Identify which cell holds the provided text, then report its (X, Y) central coordinate. 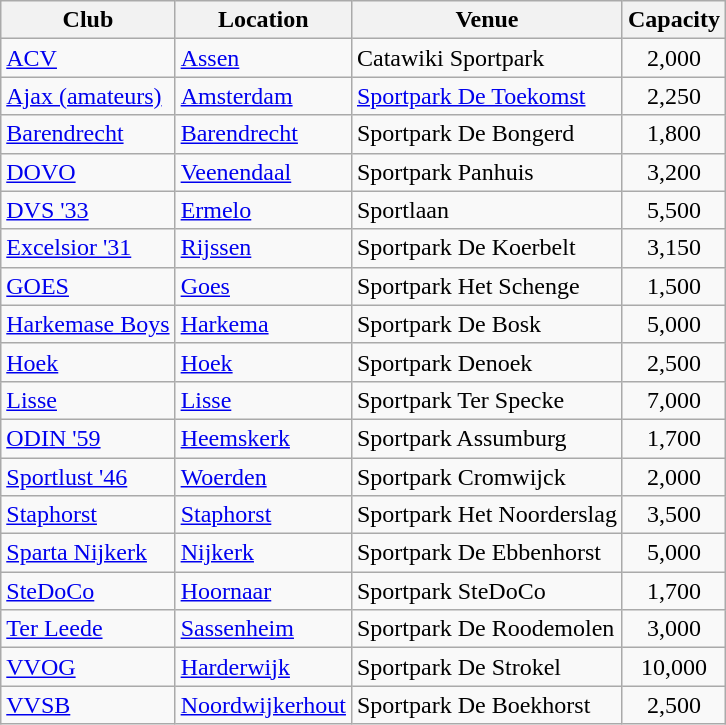
Sportpark De Toekomst (486, 96)
Sportpark Assumburg (486, 438)
ODIN '59 (88, 438)
Venue (486, 20)
Goes (263, 286)
3,200 (674, 172)
Location (263, 20)
Sportpark De Strokel (486, 667)
Heemskerk (263, 438)
Sportpark De Roodemolen (486, 629)
Catawiki Sportpark (486, 58)
Amsterdam (263, 96)
5,500 (674, 210)
Sportpark Ter Specke (486, 400)
1,500 (674, 286)
Sportlaan (486, 210)
Harkema (263, 324)
Ajax (amateurs) (88, 96)
GOES (88, 286)
7,000 (674, 400)
Sassenheim (263, 629)
Sportpark De Bosk (486, 324)
Veenendaal (263, 172)
Nijkerk (263, 553)
Club (88, 20)
Rijssen (263, 248)
SteDoCo (88, 591)
3,150 (674, 248)
Excelsior '31 (88, 248)
Woerden (263, 477)
Sportpark Het Schenge (486, 286)
10,000 (674, 667)
VVOG (88, 667)
3,000 (674, 629)
Harderwijk (263, 667)
Ermelo (263, 210)
Sportpark De Boekhorst (486, 705)
Sportpark De Ebbenhorst (486, 553)
DOVO (88, 172)
Sportpark De Bongerd (486, 134)
Sportpark SteDoCo (486, 591)
Capacity (674, 20)
VVSB (88, 705)
Sportpark Denoek (486, 362)
Sportpark Cromwijck (486, 477)
Sportlust '46 (88, 477)
Sparta Nijkerk (88, 553)
Noordwijkerhout (263, 705)
Sportpark Het Noorderslag (486, 515)
Sportpark Panhuis (486, 172)
1,800 (674, 134)
DVS '33 (88, 210)
Hoornaar (263, 591)
Ter Leede (88, 629)
Harkemase Boys (88, 324)
2,250 (674, 96)
Assen (263, 58)
3,500 (674, 515)
Sportpark De Koerbelt (486, 248)
ACV (88, 58)
